Detect which cell encompasses the target text, then output its [x, y] center coordinate. 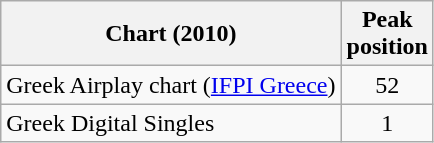
52 [387, 85]
Greek Airplay chart (IFPI Greece) [171, 85]
1 [387, 123]
Peakposition [387, 34]
Greek Digital Singles [171, 123]
Chart (2010) [171, 34]
